Detect which cell encompasses the target text, then output its (X, Y) center coordinate. 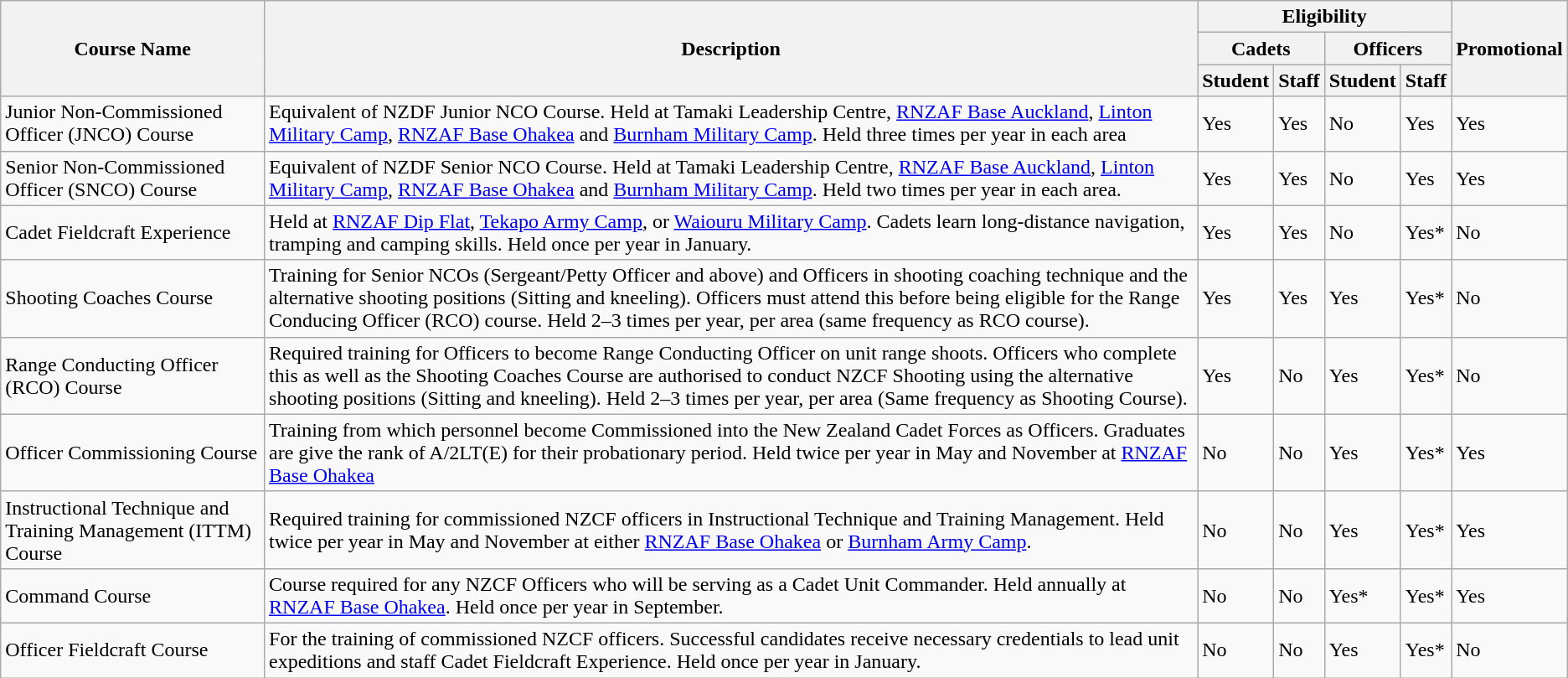
Range Conducting Officer (RCO) Course (132, 375)
Promotional (1509, 49)
Officers (1388, 49)
Shooting Coaches Course (132, 298)
Officer Fieldcraft Course (132, 650)
Eligibility (1325, 17)
Officer Commissioning Course (132, 453)
Instructional Technique and Training Management (ITTM) Course (132, 530)
Command Course (132, 595)
Cadet Fieldcraft Experience (132, 233)
Junior Non-Commissioned Officer (JNCO) Course (132, 124)
Course Name (132, 49)
Senior Non-Commissioned Officer (SNCO) Course (132, 178)
Cadets (1261, 49)
Description (731, 49)
